Provide the [x, y] coordinate of the cell's center where the given text is located.  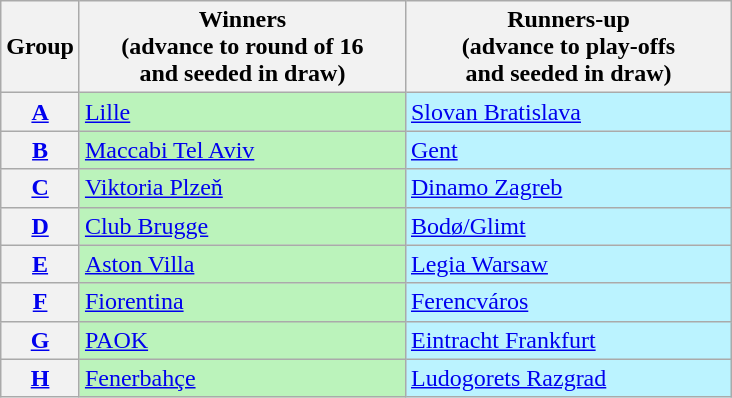
B [40, 150]
E [40, 264]
Runners-up(advance to play-offsand seeded in draw) [568, 47]
Ferencváros [568, 302]
Eintracht Frankfurt [568, 340]
Bodø/Glimt [568, 226]
G [40, 340]
D [40, 226]
C [40, 188]
Club Brugge [242, 226]
Lille [242, 112]
Group [40, 47]
Fenerbahçe [242, 378]
Winners(advance to round of 16and seeded in draw) [242, 47]
PAOK [242, 340]
Aston Villa [242, 264]
Fiorentina [242, 302]
Maccabi Tel Aviv [242, 150]
A [40, 112]
Gent [568, 150]
Dinamo Zagreb [568, 188]
Ludogorets Razgrad [568, 378]
Legia Warsaw [568, 264]
H [40, 378]
F [40, 302]
Viktoria Plzeň [242, 188]
Slovan Bratislava [568, 112]
